Return the [x, y] coordinate for the center point of the cell that contains the specified text.  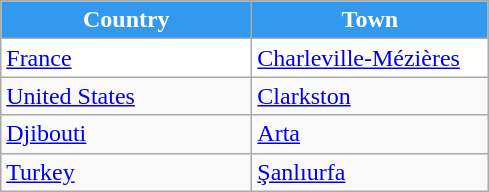
Clarkston [370, 96]
Turkey [126, 172]
Charleville-Mézières [370, 58]
Şanlıurfa [370, 172]
France [126, 58]
United States [126, 96]
Djibouti [126, 134]
Arta [370, 134]
Town [370, 20]
Country [126, 20]
